Output the [x, y] coordinate of the center of the cell containing the given text.  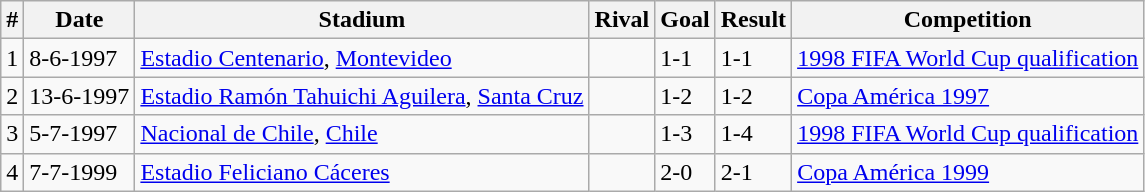
Rival [622, 20]
Estadio Ramón Tahuichi Aguilera, Santa Cruz [362, 96]
Result [753, 20]
3 [12, 134]
Estadio Feliciano Cáceres [362, 172]
Goal [685, 20]
# [12, 20]
7-7-1999 [80, 172]
5-7-1997 [80, 134]
2 [12, 96]
Date [80, 20]
2-0 [685, 172]
Stadium [362, 20]
Competition [968, 20]
1 [12, 58]
4 [12, 172]
8-6-1997 [80, 58]
1-3 [685, 134]
Estadio Centenario, Montevideo [362, 58]
Nacional de Chile, Chile [362, 134]
13-6-1997 [80, 96]
Copa América 1999 [968, 172]
2-1 [753, 172]
1-4 [753, 134]
Copa América 1997 [968, 96]
